Pinpoint the cell where the given text exists, returning its (x, y) midpoint coordinate. 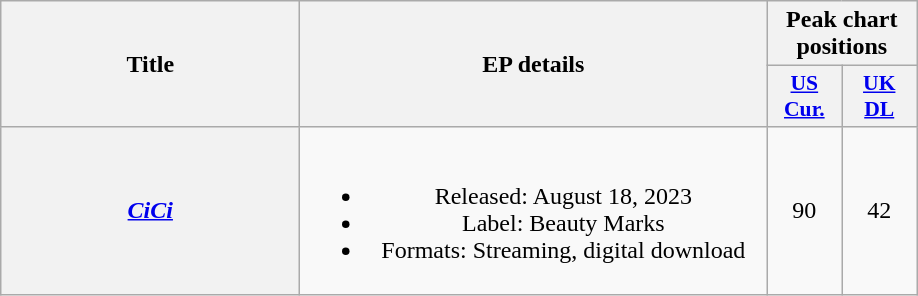
42 (880, 210)
EP details (534, 64)
90 (804, 210)
Title (150, 64)
US Cur. (804, 96)
Released: August 18, 2023Label: Beauty MarksFormats: Streaming, digital download (534, 210)
UKDL (880, 96)
Peak chart positions (842, 34)
CiCi (150, 210)
